Output the (x, y) coordinate of the center of the cell containing the given text.  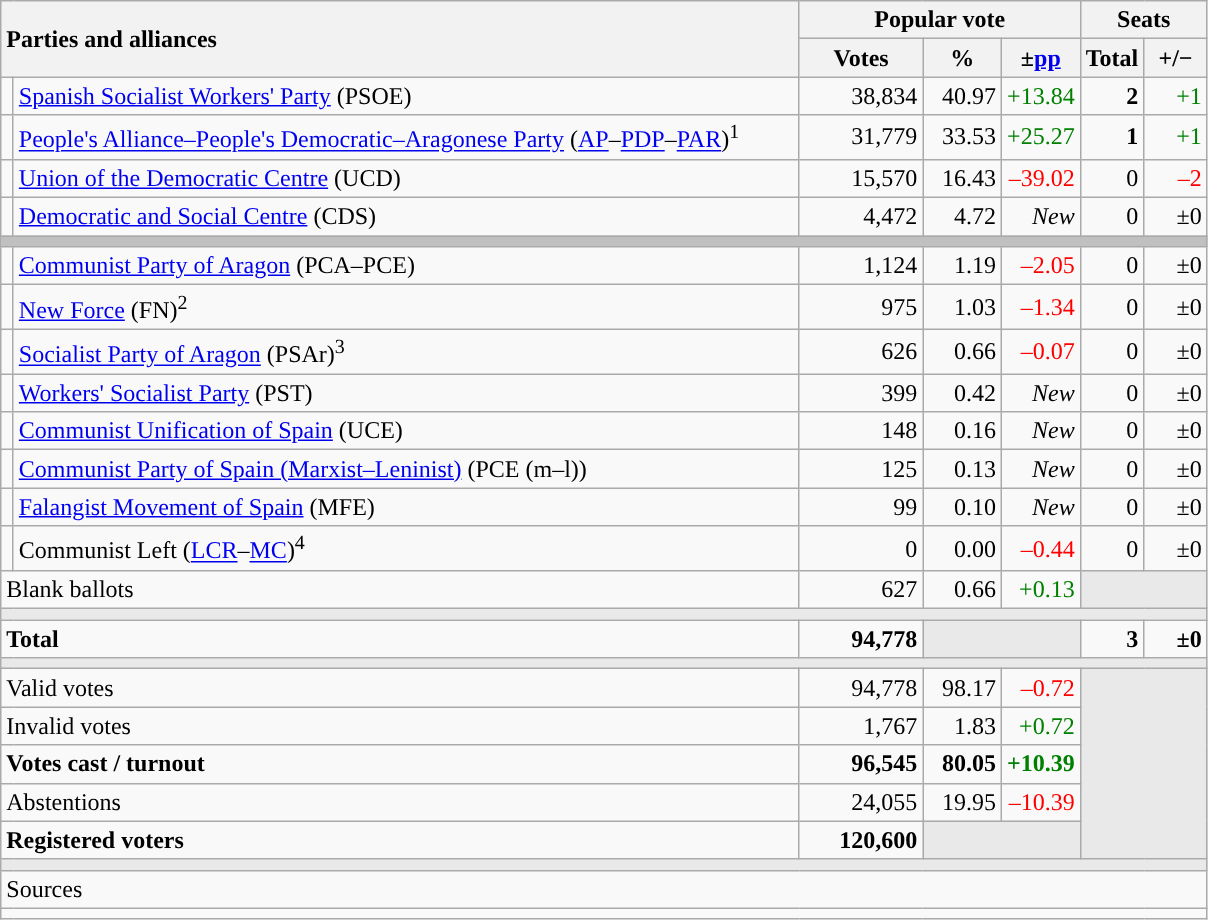
Falangist Movement of Spain (MFE) (406, 507)
People's Alliance–People's Democratic–Aragonese Party (AP–PDP–PAR)1 (406, 138)
+0.13 (1040, 590)
Parties and alliances (400, 39)
Abstentions (400, 802)
0.16 (962, 431)
627 (861, 590)
1.83 (962, 726)
Popular vote (940, 20)
+13.84 (1040, 96)
99 (861, 507)
–2 (1176, 178)
1,767 (861, 726)
+/− (1176, 58)
16.43 (962, 178)
Votes cast / turnout (400, 764)
40.97 (962, 96)
Democratic and Social Centre (CDS) (406, 217)
Communist Party of Aragon (PCA–PCE) (406, 266)
–1.34 (1040, 308)
Invalid votes (400, 726)
399 (861, 393)
Spanish Socialist Workers' Party (PSOE) (406, 96)
0.10 (962, 507)
% (962, 58)
+10.39 (1040, 764)
3 (1112, 639)
0.00 (962, 548)
80.05 (962, 764)
Communist Unification of Spain (UCE) (406, 431)
Sources (604, 889)
Communist Left (LCR–MC)4 (406, 548)
Workers' Socialist Party (PST) (406, 393)
–0.44 (1040, 548)
1,124 (861, 266)
38,834 (861, 96)
98.17 (962, 688)
Union of the Democratic Centre (UCD) (406, 178)
–10.39 (1040, 802)
148 (861, 431)
31,779 (861, 138)
+25.27 (1040, 138)
33.53 (962, 138)
Blank ballots (400, 590)
120,600 (861, 840)
19.95 (962, 802)
Communist Party of Spain (Marxist–Leninist) (PCE (m–l)) (406, 469)
24,055 (861, 802)
0.42 (962, 393)
0.13 (962, 469)
96,545 (861, 764)
1.19 (962, 266)
Seats (1144, 20)
–39.02 (1040, 178)
125 (861, 469)
1.03 (962, 308)
Votes (861, 58)
New Force (FN)2 (406, 308)
+0.72 (1040, 726)
626 (861, 352)
Socialist Party of Aragon (PSAr)3 (406, 352)
±pp (1040, 58)
Valid votes (400, 688)
Registered voters (400, 840)
1 (1112, 138)
–0.72 (1040, 688)
–2.05 (1040, 266)
15,570 (861, 178)
4,472 (861, 217)
–0.07 (1040, 352)
4.72 (962, 217)
2 (1112, 96)
975 (861, 308)
